Locate the cell with the specified text and output its (X, Y) center coordinate. 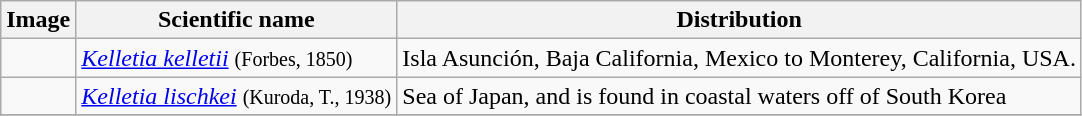
Distribution (740, 20)
Image (38, 20)
Kelletia kelletii (Forbes, 1850) (236, 58)
Isla Asunción, Baja California, Mexico to Monterey, California, USA. (740, 58)
Sea of Japan, and is found in coastal waters off of South Korea (740, 96)
Kelletia lischkei (Kuroda, T., 1938) (236, 96)
Scientific name (236, 20)
